Pinpoint the cell where the given text exists, returning its (X, Y) midpoint coordinate. 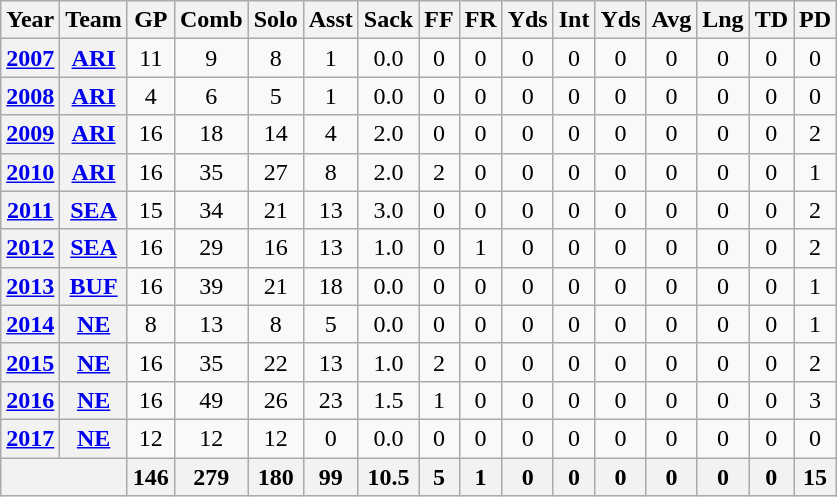
22 (276, 362)
PD (816, 20)
Asst (330, 20)
23 (330, 400)
2007 (30, 58)
2009 (30, 134)
Team (94, 20)
Lng (723, 20)
6 (211, 96)
2016 (30, 400)
29 (211, 248)
2010 (30, 172)
26 (276, 400)
34 (211, 210)
2008 (30, 96)
49 (211, 400)
279 (211, 477)
FR (480, 20)
2012 (30, 248)
3 (816, 400)
10.5 (388, 477)
Comb (211, 20)
TD (771, 20)
GP (150, 20)
Year (30, 20)
180 (276, 477)
146 (150, 477)
FF (439, 20)
Solo (276, 20)
1.5 (388, 400)
2015 (30, 362)
Int (574, 20)
99 (330, 477)
11 (150, 58)
2017 (30, 438)
2013 (30, 286)
39 (211, 286)
2011 (30, 210)
BUF (94, 286)
27 (276, 172)
Sack (388, 20)
9 (211, 58)
14 (276, 134)
3.0 (388, 210)
Avg (672, 20)
2014 (30, 324)
